Identify which cell holds the provided text, then report its [x, y] central coordinate. 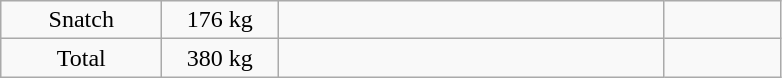
176 kg [220, 20]
380 kg [220, 58]
Snatch [82, 20]
Total [82, 58]
